Identify which cell holds the provided text, then report its (x, y) central coordinate. 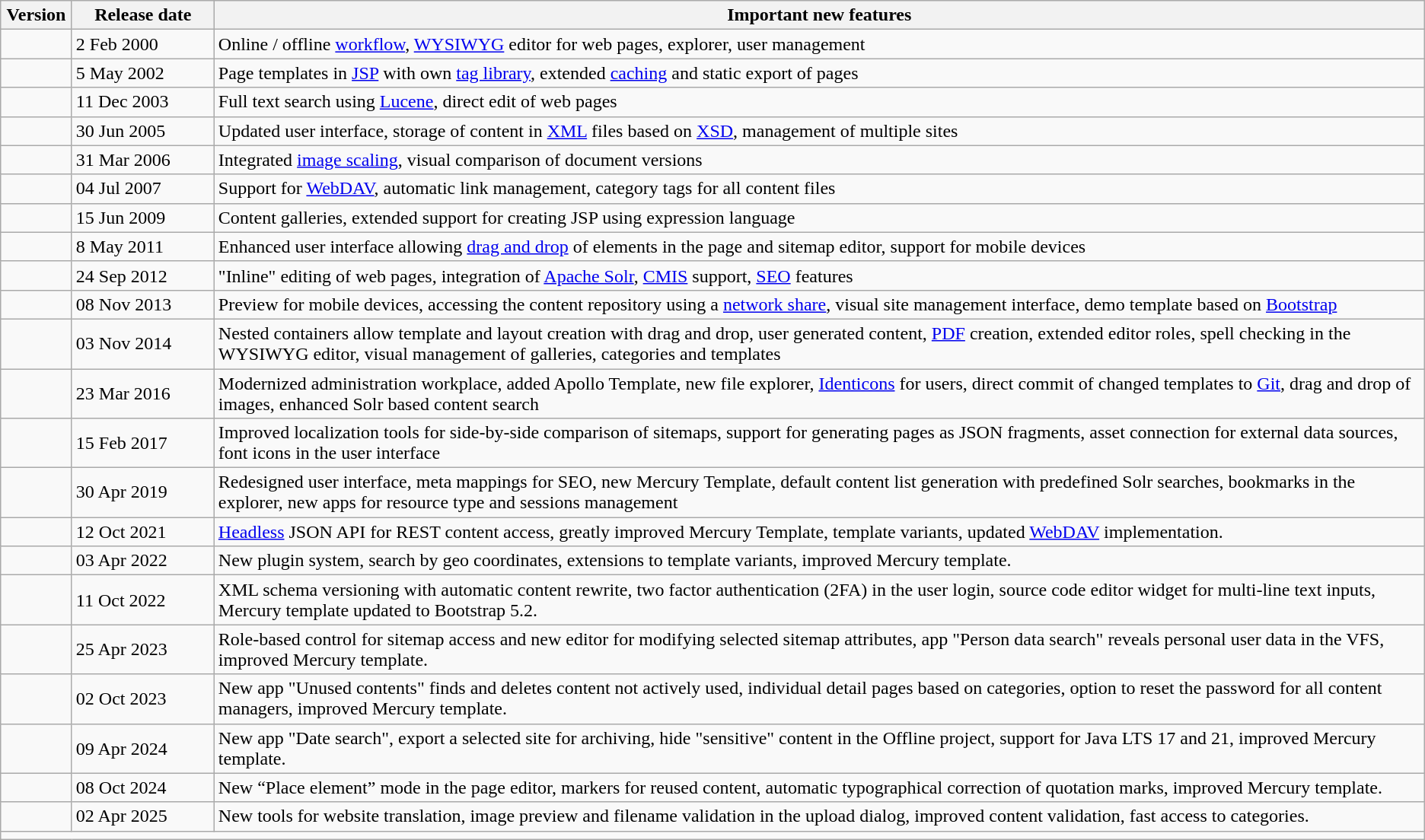
25 Apr 2023 (143, 650)
02 Oct 2023 (143, 698)
Content galleries, extended support for creating JSP using expression language (819, 218)
8 May 2011 (143, 247)
23 Mar 2016 (143, 393)
Online / offline workflow, WYSIWYG editor for web pages, explorer, user management (819, 44)
Version (37, 15)
11 Oct 2022 (143, 600)
Updated user interface, storage of content in XML files based on XSD, management of multiple sites (819, 131)
5 May 2002 (143, 73)
08 Oct 2024 (143, 787)
08 Nov 2013 (143, 304)
04 Jul 2007 (143, 189)
15 Jun 2009 (143, 218)
30 Apr 2019 (143, 493)
Page templates in JSP with own tag library, extended caching and static export of pages (819, 73)
"Inline" editing of web pages, integration of Apache Solr, CMIS support, SEO features (819, 275)
New plugin system, search by geo coordinates, extensions to template variants, improved Mercury template. (819, 561)
Headless JSON API for REST content access, greatly improved Mercury Template, template variants, updated WebDAV implementation. (819, 532)
Full text search using Lucene, direct edit of web pages (819, 102)
2 Feb 2000 (143, 44)
24 Sep 2012 (143, 275)
Important new features (819, 15)
12 Oct 2021 (143, 532)
15 Feb 2017 (143, 443)
30 Jun 2005 (143, 131)
02 Apr 2025 (143, 816)
11 Dec 2003 (143, 102)
Enhanced user interface allowing drag and drop of elements in the page and sitemap editor, support for mobile devices (819, 247)
09 Apr 2024 (143, 749)
03 Nov 2014 (143, 344)
03 Apr 2022 (143, 561)
Support for WebDAV, automatic link management, category tags for all content files (819, 189)
31 Mar 2006 (143, 160)
Release date (143, 15)
Integrated image scaling, visual comparison of document versions (819, 160)
